Capture the cell that displays the provided text and extract its [x, y] central coordinate. 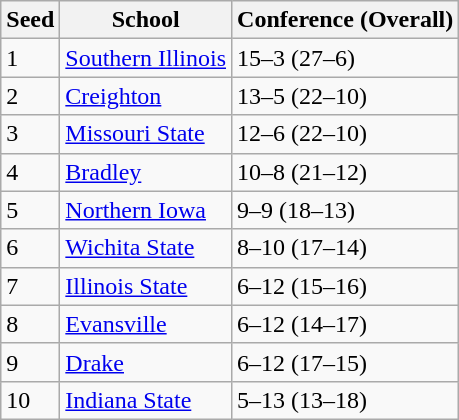
4 [30, 172]
5–13 (13–18) [346, 400]
Bradley [146, 172]
Illinois State [146, 286]
15–3 (27–6) [346, 58]
Conference (Overall) [346, 20]
12–6 (22–10) [346, 134]
Drake [146, 362]
10–8 (21–12) [346, 172]
13–5 (22–10) [346, 96]
8 [30, 324]
8–10 (17–14) [346, 248]
6 [30, 248]
Indiana State [146, 400]
10 [30, 400]
Southern Illinois [146, 58]
2 [30, 96]
6–12 (17–15) [346, 362]
Evansville [146, 324]
Missouri State [146, 134]
3 [30, 134]
Northern Iowa [146, 210]
School [146, 20]
6–12 (15–16) [346, 286]
7 [30, 286]
9–9 (18–13) [346, 210]
Seed [30, 20]
Creighton [146, 96]
5 [30, 210]
Wichita State [146, 248]
6–12 (14–17) [346, 324]
9 [30, 362]
1 [30, 58]
